Extract the [X, Y] coordinate from the center of the cell holding the provided text.  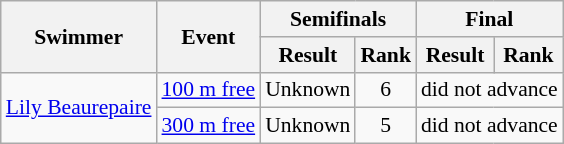
Lily Beaurepaire [79, 108]
6 [386, 90]
Semifinals [338, 19]
Final [490, 19]
Swimmer [79, 36]
Event [209, 36]
300 m free [209, 126]
5 [386, 126]
100 m free [209, 90]
